Determine the [X, Y] coordinate at the center of the cell enclosing the given text.  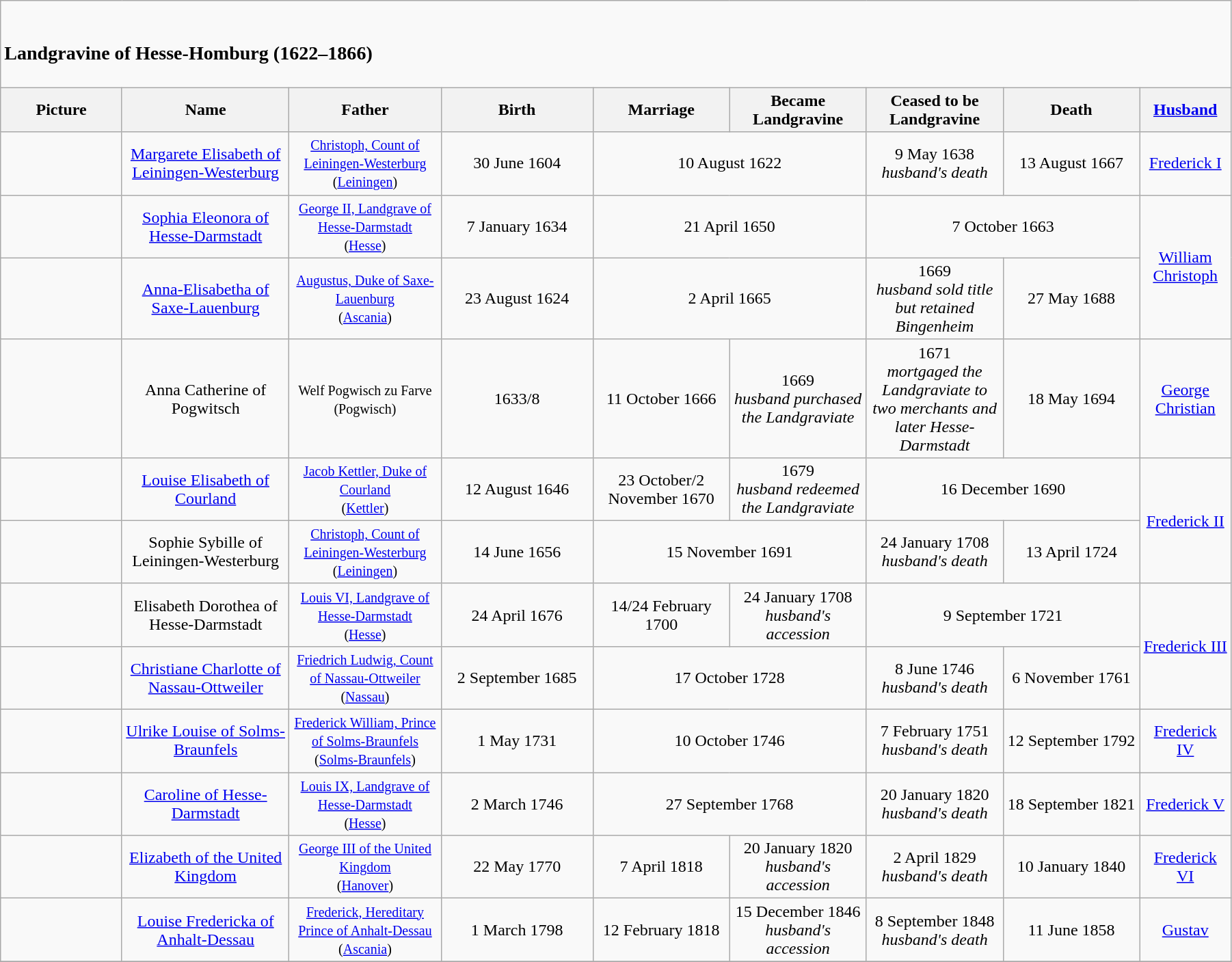
24 April 1676 [517, 615]
Jacob Kettler, Duke of Courland (Kettler) [365, 489]
Frederick V [1186, 804]
2 March 1746 [517, 804]
Frederick VI [1186, 867]
Ceased to be Landgravine [935, 109]
Louise Elisabeth of Courland [205, 489]
Elizabeth of the United Kingdom [205, 867]
Death [1071, 109]
9 May 1638husband's death [935, 163]
10 August 1622 [729, 163]
Birth [517, 109]
Christiane Charlotte of Nassau-Ottweiler [205, 678]
Anna-Elisabetha of Saxe-Lauenburg [205, 298]
20 January 1820husband's accession [798, 867]
Frederick IV [1186, 741]
Elisabeth Dorothea of Hesse-Darmstadt [205, 615]
Husband [1186, 109]
10 October 1746 [729, 741]
7 April 1818 [661, 867]
18 September 1821 [1071, 804]
2 April 1829husband's death [935, 867]
15 December 1846husband's accession [798, 930]
14 June 1656 [517, 552]
2 April 1665 [729, 298]
Sophie Sybille of Leiningen-Westerburg [205, 552]
7 February 1751husband's death [935, 741]
Frederick III [1186, 646]
21 April 1650 [729, 226]
22 May 1770 [517, 867]
1633/8 [517, 398]
Father [365, 109]
24 January 1708husband's accession [798, 615]
Frederick William, Prince of Solms-Braunfels(Solms-Braunfels) [365, 741]
7 January 1634 [517, 226]
Sophia Eleonora of Hesse-Darmstadt [205, 226]
1669husband sold title but retained Bingenheim [935, 298]
Margarete Elisabeth of Leiningen-Westerburg [205, 163]
27 May 1688 [1071, 298]
11 June 1858 [1071, 930]
Augustus, Duke of Saxe-Lauenburg (Ascania) [365, 298]
Landgravine of Hesse-Homburg (1622–1866) [616, 44]
Caroline of Hesse-Darmstadt [205, 804]
27 September 1768 [729, 804]
Marriage [661, 109]
Anna Catherine of Pogwitsch [205, 398]
8 June 1746husband's death [935, 678]
14/24 February 1700 [661, 615]
23 October/2 November 1670 [661, 489]
Welf Pogwisch zu Farve (Pogwisch) [365, 398]
18 May 1694 [1071, 398]
12 August 1646 [517, 489]
11 October 1666 [661, 398]
2 September 1685 [517, 678]
6 November 1761 [1071, 678]
15 November 1691 [729, 552]
12 February 1818 [661, 930]
24 January 1708husband's death [935, 552]
1671mortgaged the Landgraviate to two merchants and later Hesse-Darmstadt [935, 398]
17 October 1728 [729, 678]
George Christian [1186, 398]
13 August 1667 [1071, 163]
Became Landgravine [798, 109]
8 September 1848husband's death [935, 930]
16 December 1690 [1003, 489]
Frederick, Hereditary Prince of Anhalt-Dessau(Ascania) [365, 930]
George II, Landgrave of Hesse-Darmstadt (Hesse) [365, 226]
Name [205, 109]
7 October 1663 [1003, 226]
Frederick II [1186, 520]
Frederick I [1186, 163]
Picture [62, 109]
Gustav [1186, 930]
12 September 1792 [1071, 741]
1679husband redeemed the Landgraviate [798, 489]
Ulrike Louise of Solms-Braunfels [205, 741]
1669husband purchased the Landgraviate [798, 398]
1 March 1798 [517, 930]
13 April 1724 [1071, 552]
23 August 1624 [517, 298]
Louise Fredericka of Anhalt-Dessau [205, 930]
Friedrich Ludwig, Count of Nassau-Ottweiler(Nassau) [365, 678]
30 June 1604 [517, 163]
20 January 1820husband's death [935, 804]
Louis IX, Landgrave of Hesse-Darmstadt (Hesse) [365, 804]
10 January 1840 [1071, 867]
William Christoph [1186, 267]
9 September 1721 [1003, 615]
George III of the United Kingdom(Hanover) [365, 867]
Louis VI, Landgrave of Hesse-Darmstadt (Hesse) [365, 615]
1 May 1731 [517, 741]
